Identify which cell holds the provided text, then report its (X, Y) central coordinate. 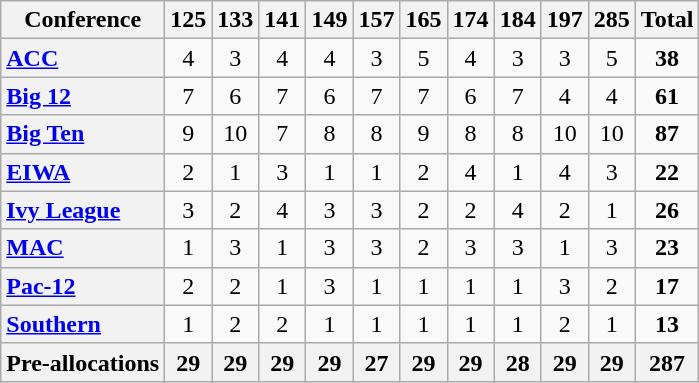
Total (667, 20)
197 (564, 20)
28 (518, 362)
38 (667, 58)
149 (330, 20)
61 (667, 96)
ACC (83, 58)
165 (424, 20)
141 (282, 20)
MAC (83, 248)
17 (667, 286)
87 (667, 134)
EIWA (83, 172)
285 (612, 20)
133 (236, 20)
184 (518, 20)
13 (667, 324)
22 (667, 172)
Pre-allocations (83, 362)
Big Ten (83, 134)
23 (667, 248)
Big 12 (83, 96)
27 (376, 362)
26 (667, 210)
157 (376, 20)
125 (188, 20)
Conference (83, 20)
287 (667, 362)
Ivy League (83, 210)
Southern (83, 324)
174 (470, 20)
Pac-12 (83, 286)
